Locate the cell with the specified text and output its (X, Y) center coordinate. 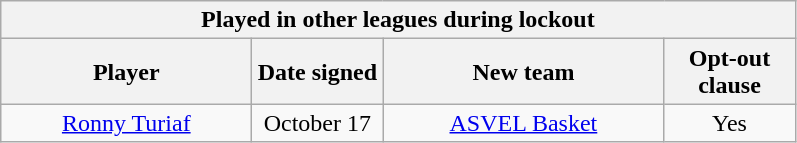
New team (524, 72)
Yes (730, 123)
ASVEL Basket (524, 123)
October 17 (318, 123)
Played in other leagues during lockout (398, 20)
Ronny Turiaf (126, 123)
Date signed (318, 72)
Player (126, 72)
Opt-out clause (730, 72)
